Locate the cell with the specified text and output its [x, y] center coordinate. 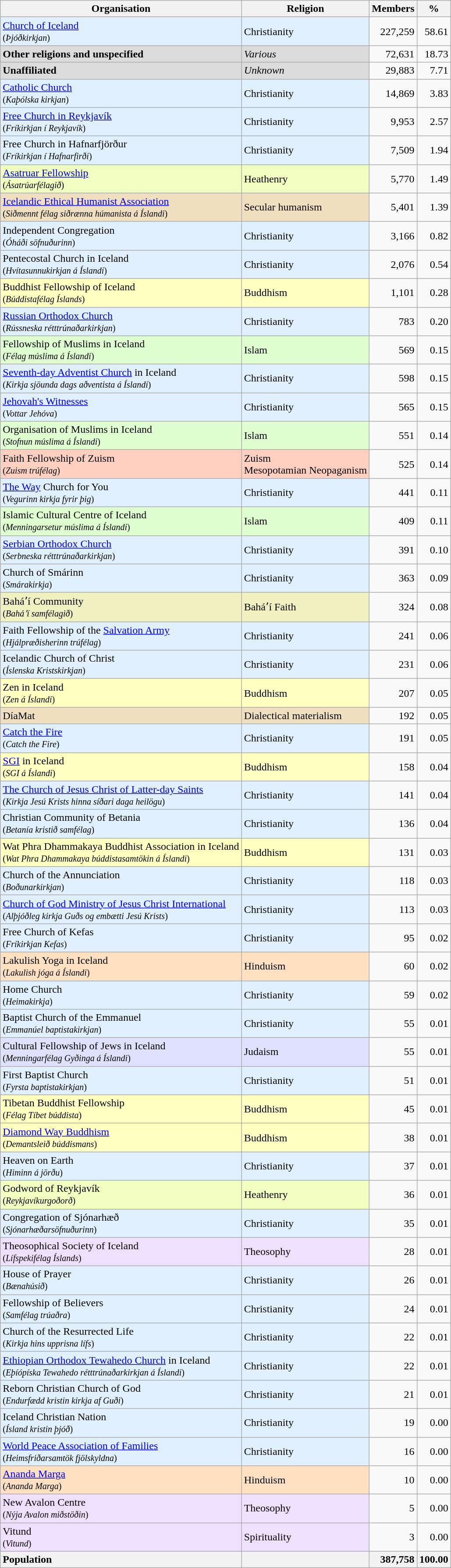
59 [393, 994]
38 [393, 1137]
Buddhist Fellowship of Iceland(Búddistafélag Íslands) [121, 293]
241 [393, 636]
35 [393, 1223]
New Avalon Centre(Nýja Avalon miðstöðin) [121, 1508]
Reborn Christian Church of God(Endurfædd kristin kirkja af Guði) [121, 1394]
Ananda Marga(Ananda Marga) [121, 1480]
Secular humanism [305, 207]
0.10 [434, 550]
Independent Congregation(Óháði söfnuðurinn) [121, 236]
118 [393, 880]
391 [393, 550]
29,883 [393, 71]
60 [393, 966]
0.08 [434, 607]
1.39 [434, 207]
58.61 [434, 32]
Jehovah's Witnesses(Vottar Jehóva) [121, 407]
Zen in Iceland(Zen á Íslandi) [121, 693]
72,631 [393, 54]
The Church of Jesus Christ of Latter-day Saints(Kirkja Jesú Krists hinna síðari daga heilögu) [121, 795]
2.57 [434, 122]
Catch the Fire(Catch the Fire) [121, 738]
783 [393, 321]
16 [393, 1451]
0.09 [434, 578]
Tibetan Buddhist Fellowship(Félag Tíbet búddista) [121, 1109]
3.83 [434, 93]
3,166 [393, 236]
% [434, 9]
Godword of Reykjavík(Reykjavíkurgoðorð) [121, 1194]
1.49 [434, 179]
Catholic Church(Kaþólska kirkjan) [121, 93]
363 [393, 578]
Church of the Annunciation(Boðunarkirkjan) [121, 880]
158 [393, 766]
Heaven on Earth(Himinn á jörðu) [121, 1166]
First Baptist Church(Fyrsta baptistakirkjan) [121, 1080]
569 [393, 350]
House of Prayer(Bænahúsið) [121, 1280]
Seventh-day Adventist Church in Iceland(Kirkja sjöunda dags aðventista á Íslandi) [121, 379]
Church of Smárinn(Smárakirkja) [121, 578]
Unaffiliated [121, 71]
Russian Orthodox Church(Rússneska rétttrúnaðarkirkjan) [121, 321]
Church of God Ministry of Jesus Christ International(Alþjóðleg kirkja Guðs og embætti Jesú Krists) [121, 909]
26 [393, 1280]
37 [393, 1166]
207 [393, 693]
Pentecostal Church in Iceland(Hvítasunnukirkjan á Íslandi) [121, 264]
141 [393, 795]
191 [393, 738]
Islamic Cultural Centre of Iceland(Menningarsetur múslima á Íslandi) [121, 521]
Vitund(Vitund) [121, 1537]
565 [393, 407]
Iceland Christian Nation(Ísland kristin þjóð) [121, 1422]
SGI in Iceland(SGI á Íslandi) [121, 766]
7,509 [393, 150]
231 [393, 665]
Church of Iceland(Þjóðkirkjan) [121, 32]
Free Church of Kefas(Fríkirkjan Kefas) [121, 937]
387,758 [393, 1560]
14,869 [393, 93]
24 [393, 1308]
Christian Community of Betania(Betanía kristið samfélag) [121, 823]
Religion [305, 9]
5,770 [393, 179]
Diamond Way Buddhism(Demantsleið búddismans) [121, 1137]
DíaMat [121, 716]
0.54 [434, 264]
Members [393, 9]
51 [393, 1080]
Free Church in Reykjavík(Fríkirkjan í Reykjavík) [121, 122]
Theosophical Society of Iceland(Lífspekifélag Íslands) [121, 1251]
Lakulish Yoga in Iceland(Lakulish jóga á Íslandi) [121, 966]
19 [393, 1422]
18.73 [434, 54]
525 [393, 464]
1.94 [434, 150]
Baháʼí Community(Baháʼí samfélagið) [121, 607]
0.82 [434, 236]
551 [393, 436]
Faith Fellowship of the Salvation Army(Hjálpræðisherinn trúfélag) [121, 636]
Faith Fellowship of Zuism(Zuism trúfélag) [121, 464]
Congregation of Sjónarhæð(Sjónarhæðarsöfnuðurinn) [121, 1223]
136 [393, 823]
World Peace Association of Families(Heimsfriðarsamtök fjölskyldna) [121, 1451]
192 [393, 716]
Spirituality [305, 1537]
5,401 [393, 207]
Baháʼí Faith [305, 607]
ZuismMesopotamian Neopaganism [305, 464]
227,259 [393, 32]
9,953 [393, 122]
Ethiopian Orthodox Tewahedo Church in Iceland(Eþíópíska Tewahedo rétttrúnaðarkirkjan á Íslandi) [121, 1365]
45 [393, 1109]
Icelandic Ethical Humanist Association(Siðmennt félag siðrænna húmanista á Íslandi) [121, 207]
Asatruar Fellowship(Ásatrúarfélagið) [121, 179]
Serbian Orthodox Church(Serbneska rétttrúnaðarkirkjan) [121, 550]
Various [305, 54]
Church of the Resurrected Life(Kirkja hins upprisna lífs) [121, 1337]
Dialectical materialism [305, 716]
1,101 [393, 293]
0.20 [434, 321]
Organisation [121, 9]
The Way Church for You(Vegurinn kirkja fyrir þig) [121, 493]
21 [393, 1394]
409 [393, 521]
28 [393, 1251]
Wat Phra Dhammakaya Buddhist Association in Iceland(Wat Phra Dhammakaya búddistasamtökin á Íslandi) [121, 852]
95 [393, 937]
113 [393, 909]
100.00 [434, 1560]
441 [393, 493]
3 [393, 1537]
598 [393, 379]
Icelandic Church of Christ(Íslenska Kristskirkjan) [121, 665]
36 [393, 1194]
10 [393, 1480]
Population [121, 1560]
Unknown [305, 71]
Fellowship of Believers(Samfélag trúaðra) [121, 1308]
Home Church(Heimakirkja) [121, 994]
Organisation of Muslims in Iceland(Stofnun múslima á Íslandi) [121, 436]
Other religions and unspecified [121, 54]
Cultural Fellowship of Jews in Iceland(Menningarfélag Gyðinga á Íslandi) [121, 1052]
0.28 [434, 293]
Judaism [305, 1052]
131 [393, 852]
324 [393, 607]
2,076 [393, 264]
Fellowship of Muslims in Iceland(Félag múslima á Íslandi) [121, 350]
Baptist Church of the Emmanuel(Emmanúel baptistakirkjan) [121, 1023]
Free Church in Hafnarfjörður(Fríkirkjan í Hafnarfirði) [121, 150]
5 [393, 1508]
7.71 [434, 71]
